Locate the cell with the specified text and output its (x, y) center coordinate. 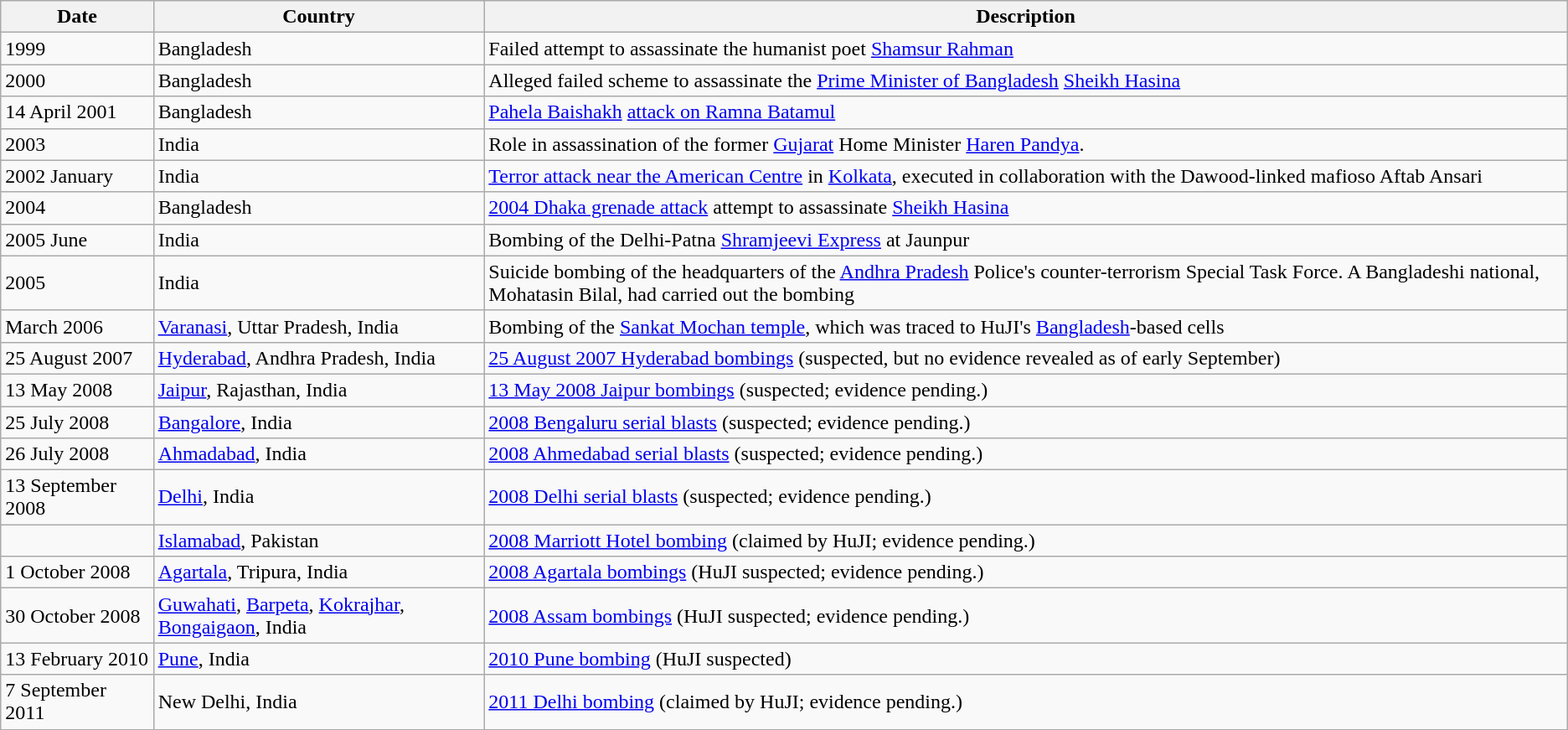
2008 Assam bombings (HuJI suspected; evidence pending.) (1025, 615)
Islamabad, Pakistan (318, 541)
Alleged failed scheme to assassinate the Prime Minister of Bangladesh Sheikh Hasina (1025, 80)
Terror attack near the American Centre in Kolkata, executed in collaboration with the Dawood-linked mafioso Aftab Ansari (1025, 176)
1999 (77, 49)
Delhi, India (318, 498)
2004 Dhaka grenade attack attempt to assassinate Sheikh Hasina (1025, 208)
2008 Ahmedabad serial blasts (suspected; evidence pending.) (1025, 454)
Bombing of the Sankat Mochan temple, which was traced to HuJI's Bangladesh-based cells (1025, 326)
New Delhi, India (318, 702)
13 May 2008 Jaipur bombings (suspected; evidence pending.) (1025, 390)
2004 (77, 208)
Description (1025, 17)
2000 (77, 80)
2005 (77, 283)
Bangalore, India (318, 422)
Bombing of the Delhi-Patna Shramjeevi Express at Jaunpur (1025, 240)
13 September 2008 (77, 498)
Role in assassination of the former Gujarat Home Minister Haren Pandya. (1025, 144)
Guwahati, Barpeta, Kokrajhar, Bongaigaon, India (318, 615)
Pahela Baishakh attack on Ramna Batamul (1025, 112)
1 October 2008 (77, 572)
2008 Marriott Hotel bombing (claimed by HuJI; evidence pending.) (1025, 541)
14 April 2001 (77, 112)
2005 June (77, 240)
Country (318, 17)
25 July 2008 (77, 422)
Ahmadabad, India (318, 454)
2008 Agartala bombings (HuJI suspected; evidence pending.) (1025, 572)
March 2006 (77, 326)
Failed attempt to assassinate the humanist poet Shamsur Rahman (1025, 49)
2011 Delhi bombing (claimed by HuJI; evidence pending.) (1025, 702)
25 August 2007 Hyderabad bombings (suspected, but no evidence revealed as of early September) (1025, 358)
2010 Pune bombing (HuJI suspected) (1025, 659)
2008 Bengaluru serial blasts (suspected; evidence pending.) (1025, 422)
13 February 2010 (77, 659)
7 September 2011 (77, 702)
30 October 2008 (77, 615)
2002 January (77, 176)
Hyderabad, Andhra Pradesh, India (318, 358)
Varanasi, Uttar Pradesh, India (318, 326)
Agartala, Tripura, India (318, 572)
26 July 2008 (77, 454)
Jaipur, Rajasthan, India (318, 390)
Date (77, 17)
25 August 2007 (77, 358)
Pune, India (318, 659)
2003 (77, 144)
13 May 2008 (77, 390)
2008 Delhi serial blasts (suspected; evidence pending.) (1025, 498)
